Return the [X, Y] coordinate for the center point of the cell that contains the specified text.  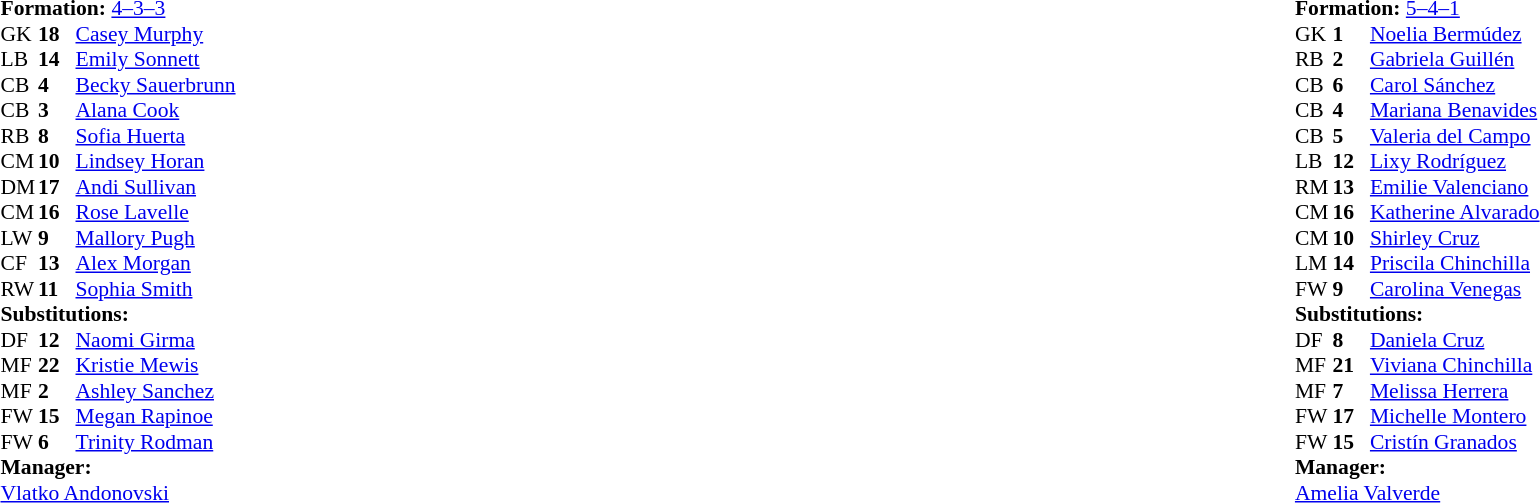
Noelia Bermúdez [1455, 34]
21 [1351, 365]
Rose Lavelle [156, 213]
Sofia Huerta [156, 136]
Mariana Benavides [1455, 111]
7 [1351, 391]
DM [19, 187]
Emilie Valenciano [1455, 187]
Daniela Cruz [1455, 340]
Valeria del Campo [1455, 136]
Carol Sánchez [1455, 85]
RW [19, 289]
Andi Sullivan [156, 187]
Carolina Venegas [1455, 289]
11 [57, 289]
Sophia Smith [156, 289]
Michelle Montero [1455, 417]
CF [19, 263]
22 [57, 365]
Naomi Girma [156, 340]
Katherine Alvarado [1455, 213]
Shirley Cruz [1455, 238]
18 [57, 34]
3 [57, 111]
LM [1314, 263]
Cristín Granados [1455, 442]
Gabriela Guillén [1455, 59]
Lindsey Horan [156, 161]
RM [1314, 187]
1 [1351, 34]
Megan Rapinoe [156, 417]
Melissa Herrera [1455, 391]
Casey Murphy [156, 34]
Kristie Mewis [156, 365]
Mallory Pugh [156, 238]
Trinity Rodman [156, 442]
Ashley Sanchez [156, 391]
Lixy Rodríguez [1455, 161]
Emily Sonnett [156, 59]
5 [1351, 136]
Viviana Chinchilla [1455, 365]
Becky Sauerbrunn [156, 85]
Priscila Chinchilla [1455, 263]
Alex Morgan [156, 263]
LW [19, 238]
Alana Cook [156, 111]
